Locate the cell with the specified text and output its [X, Y] center coordinate. 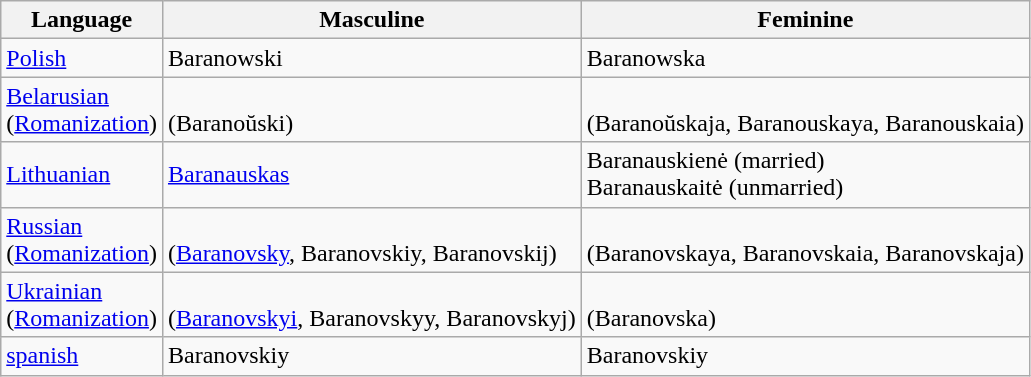
(Baranovskaya, Baranovskaia, Baranovskaja) [805, 240]
Lithuanian [82, 174]
(Baranovska) [805, 304]
Language [82, 20]
Polish [82, 58]
Baranauskas [372, 174]
Baranowska [805, 58]
(Baranoŭski) [372, 110]
Belarusian (Romanization) [82, 110]
(Baranovskyi, Baranovskyy, Baranovskyj) [372, 304]
Russian (Romanization) [82, 240]
Baranowski [372, 58]
(Baranoŭskaja, Baranouskaya, Baranouskaia) [805, 110]
Baranauskienė (married) Baranauskaitė (unmarried) [805, 174]
Ukrainian (Romanization) [82, 304]
(Baranovsky, Baranovskiy, Baranovskij) [372, 240]
Masculine [372, 20]
Feminine [805, 20]
spanish [82, 356]
